For the text-containing cell, return its midpoint in (X, Y) coordinate format. 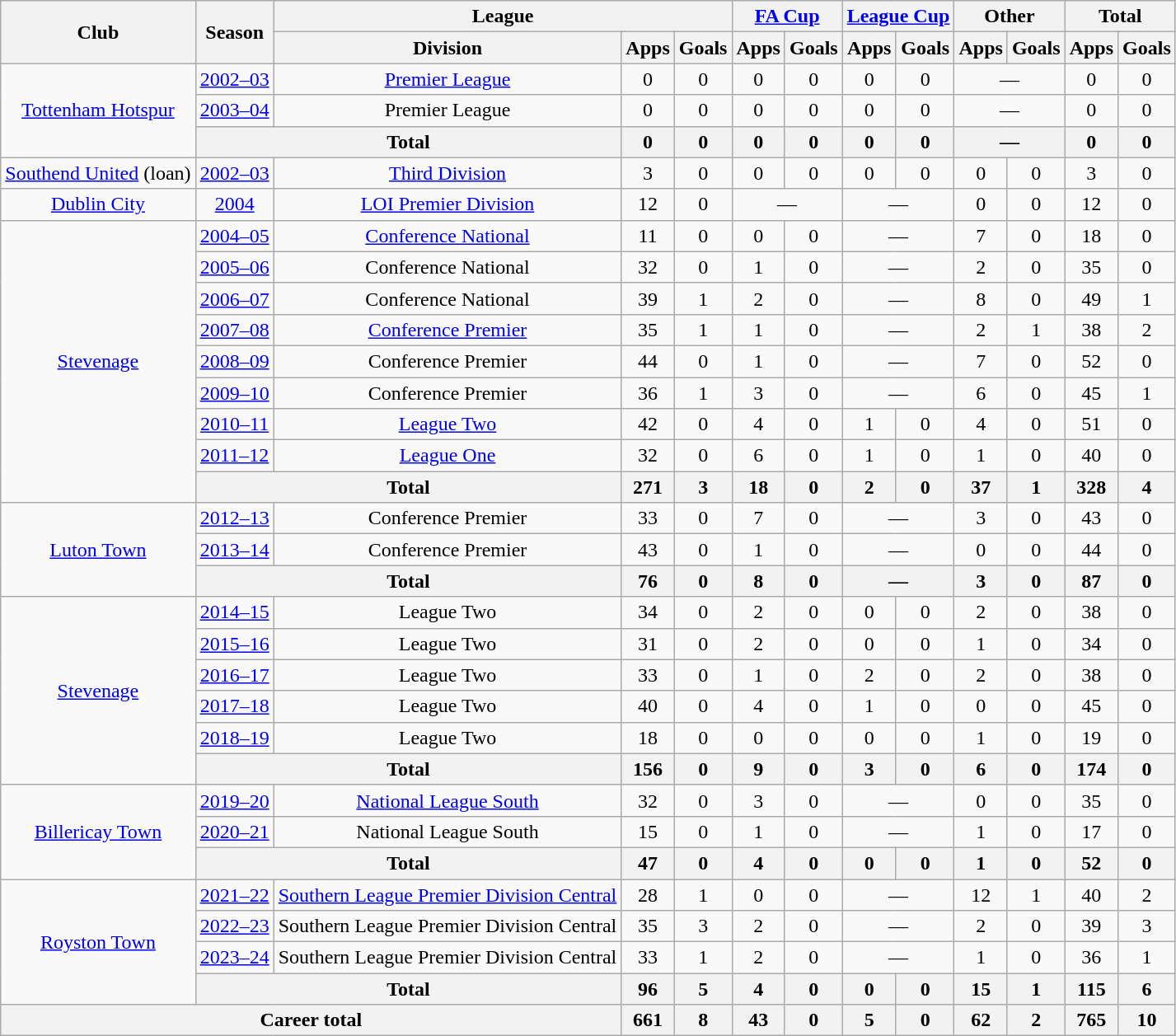
LOI Premier Division (447, 204)
17 (1091, 832)
2007–08 (234, 330)
2008–09 (234, 361)
2014–15 (234, 612)
2019–20 (234, 800)
Luton Town (98, 550)
Other (1010, 16)
2021–22 (234, 894)
2018–19 (234, 738)
2022–23 (234, 926)
115 (1091, 989)
2013–14 (234, 550)
87 (1091, 581)
28 (648, 894)
2016–17 (234, 675)
Third Division (447, 173)
156 (648, 769)
2003–04 (234, 110)
Division (447, 48)
Dublin City (98, 204)
96 (648, 989)
FA Cup (787, 16)
Royston Town (98, 941)
2009–10 (234, 393)
62 (981, 1020)
9 (758, 769)
328 (1091, 487)
Season (234, 32)
174 (1091, 769)
271 (648, 487)
765 (1091, 1020)
2015–16 (234, 644)
49 (1091, 298)
Career total (312, 1020)
2011–12 (234, 456)
League (503, 16)
2020–21 (234, 832)
2010–11 (234, 424)
51 (1091, 424)
10 (1147, 1020)
Tottenham Hotspur (98, 110)
31 (648, 644)
Club (98, 32)
661 (648, 1020)
Southend United (loan) (98, 173)
2005–06 (234, 267)
2017–18 (234, 706)
Billericay Town (98, 832)
37 (981, 487)
42 (648, 424)
League One (447, 456)
2004 (234, 204)
11 (648, 236)
2023–24 (234, 958)
47 (648, 863)
2006–07 (234, 298)
2012–13 (234, 518)
2004–05 (234, 236)
League Cup (898, 16)
19 (1091, 738)
76 (648, 581)
